For the text-containing cell, return its midpoint in (X, Y) coordinate format. 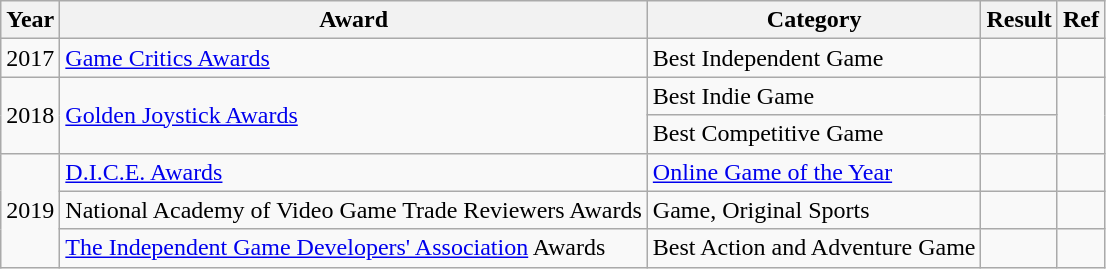
Ref (1080, 20)
2017 (30, 58)
Result (1019, 20)
2019 (30, 210)
Game, Original Sports (814, 210)
Year (30, 20)
Award (354, 20)
National Academy of Video Game Trade Reviewers Awards (354, 210)
Category (814, 20)
2018 (30, 115)
Game Critics Awards (354, 58)
D.I.C.E. Awards (354, 172)
Best Competitive Game (814, 134)
Online Game of the Year (814, 172)
Golden Joystick Awards (354, 115)
Best Indie Game (814, 96)
The Independent Game Developers' Association Awards (354, 248)
Best Independent Game (814, 58)
Best Action and Adventure Game (814, 248)
